Capture the cell that displays the provided text and extract its (x, y) central coordinate. 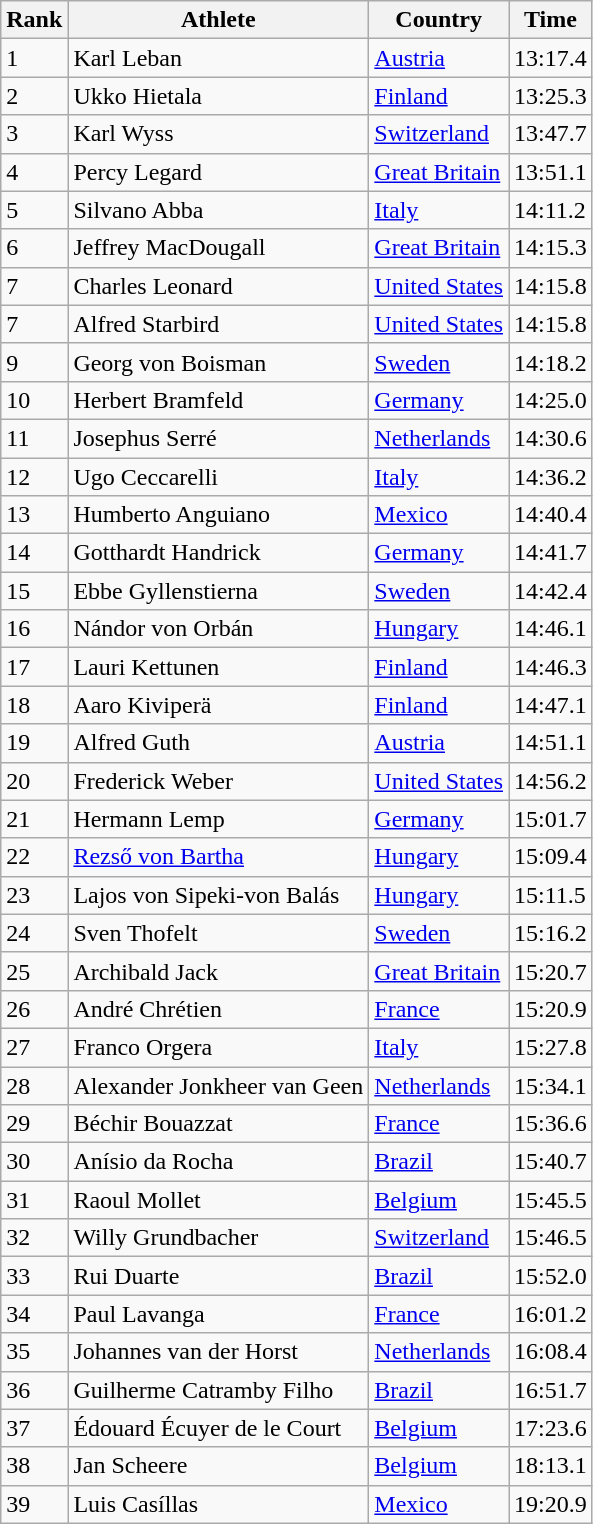
5 (34, 210)
Percy Legard (218, 172)
16 (34, 629)
14:11.2 (550, 210)
19:20.9 (550, 1504)
14:56.2 (550, 781)
Johannes van der Horst (218, 1352)
23 (34, 895)
Lauri Kettunen (218, 667)
21 (34, 819)
Sven Thofelt (218, 933)
15:46.5 (550, 1238)
Alexander Jonkheer van Geen (218, 1085)
15:27.8 (550, 1047)
Rui Duarte (218, 1276)
Alfred Starbird (218, 324)
1 (34, 58)
34 (34, 1314)
Jan Scheere (218, 1466)
14:18.2 (550, 362)
Béchir Bouazzat (218, 1124)
Karl Wyss (218, 134)
Herbert Bramfeld (218, 400)
6 (34, 248)
Édouard Écuyer de le Court (218, 1428)
Ebbe Gyllenstierna (218, 591)
26 (34, 1009)
14:41.7 (550, 553)
Guilherme Catramby Filho (218, 1390)
36 (34, 1390)
Franco Orgera (218, 1047)
15:16.2 (550, 933)
14:30.6 (550, 438)
14:46.1 (550, 629)
29 (34, 1124)
Paul Lavanga (218, 1314)
3 (34, 134)
André Chrétien (218, 1009)
Willy Grundbacher (218, 1238)
14:40.4 (550, 515)
13:47.7 (550, 134)
14:25.0 (550, 400)
9 (34, 362)
15:34.1 (550, 1085)
Raoul Mollet (218, 1200)
4 (34, 172)
Georg von Boisman (218, 362)
25 (34, 971)
16:01.2 (550, 1314)
14:42.4 (550, 591)
15:01.7 (550, 819)
14:51.1 (550, 743)
Humberto Anguiano (218, 515)
15 (34, 591)
15:40.7 (550, 1162)
13:17.4 (550, 58)
Gotthardt Handrick (218, 553)
Time (550, 20)
13:25.3 (550, 96)
35 (34, 1352)
Rezső von Bartha (218, 857)
Luis Casíllas (218, 1504)
2 (34, 96)
32 (34, 1238)
Karl Leban (218, 58)
Lajos von Sipeki-von Balás (218, 895)
14:15.3 (550, 248)
24 (34, 933)
18 (34, 705)
13 (34, 515)
Ugo Ceccarelli (218, 477)
27 (34, 1047)
16:08.4 (550, 1352)
30 (34, 1162)
Jeffrey MacDougall (218, 248)
Rank (34, 20)
Silvano Abba (218, 210)
39 (34, 1504)
Alfred Guth (218, 743)
15:20.9 (550, 1009)
31 (34, 1200)
Nándor von Orbán (218, 629)
15:11.5 (550, 895)
17 (34, 667)
11 (34, 438)
13:51.1 (550, 172)
Ukko Hietala (218, 96)
Archibald Jack (218, 971)
Frederick Weber (218, 781)
15:36.6 (550, 1124)
33 (34, 1276)
37 (34, 1428)
15:09.4 (550, 857)
19 (34, 743)
15:45.5 (550, 1200)
14 (34, 553)
16:51.7 (550, 1390)
Charles Leonard (218, 286)
12 (34, 477)
22 (34, 857)
Anísio da Rocha (218, 1162)
20 (34, 781)
17:23.6 (550, 1428)
18:13.1 (550, 1466)
15:20.7 (550, 971)
Hermann Lemp (218, 819)
10 (34, 400)
38 (34, 1466)
14:46.3 (550, 667)
Josephus Serré (218, 438)
Aaro Kiviperä (218, 705)
Athlete (218, 20)
Country (439, 20)
15:52.0 (550, 1276)
14:36.2 (550, 477)
14:47.1 (550, 705)
28 (34, 1085)
